Return the [x, y] coordinate for the center point of the cell that contains the specified text.  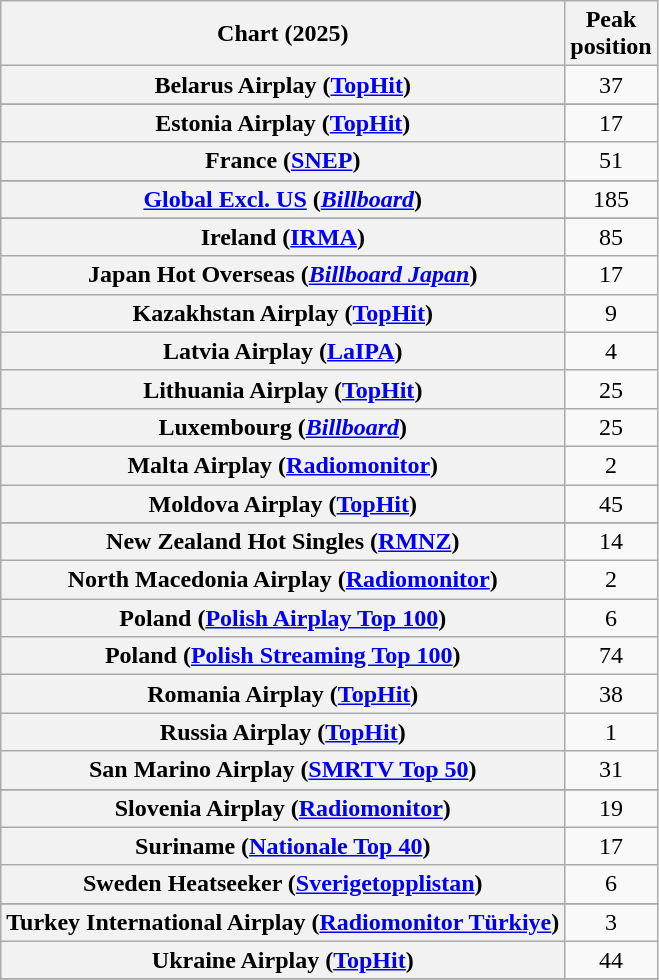
74 [611, 656]
1 [611, 732]
Chart (2025) [283, 34]
9 [611, 313]
Kazakhstan Airplay (TopHit) [283, 313]
44 [611, 960]
14 [611, 542]
4 [611, 351]
19 [611, 808]
Suriname (Nationale Top 40) [283, 846]
Russia Airplay (TopHit) [283, 732]
New Zealand Hot Singles (RMNZ) [283, 542]
Peakposition [611, 34]
37 [611, 85]
Belarus Airplay (TopHit) [283, 85]
Sweden Heatseeker (Sverigetopplistan) [283, 884]
85 [611, 237]
Luxembourg (Billboard) [283, 427]
Slovenia Airplay (Radiomonitor) [283, 808]
Moldova Airplay (TopHit) [283, 503]
Estonia Airplay (TopHit) [283, 123]
185 [611, 199]
31 [611, 770]
Poland (Polish Airplay Top 100) [283, 618]
Global Excl. US (Billboard) [283, 199]
Japan Hot Overseas (Billboard Japan) [283, 275]
45 [611, 503]
France (SNEP) [283, 161]
Ireland (IRMA) [283, 237]
Latvia Airplay (LaIPA) [283, 351]
Ukraine Airplay (TopHit) [283, 960]
Romania Airplay (TopHit) [283, 694]
51 [611, 161]
3 [611, 922]
San Marino Airplay (SMRTV Top 50) [283, 770]
Malta Airplay (Radiomonitor) [283, 465]
North Macedonia Airplay (Radiomonitor) [283, 580]
38 [611, 694]
Turkey International Airplay (Radiomonitor Türkiye) [283, 922]
Poland (Polish Streaming Top 100) [283, 656]
Lithuania Airplay (TopHit) [283, 389]
